Find where the given text appears and provide that cell's center as (x, y) coordinate. 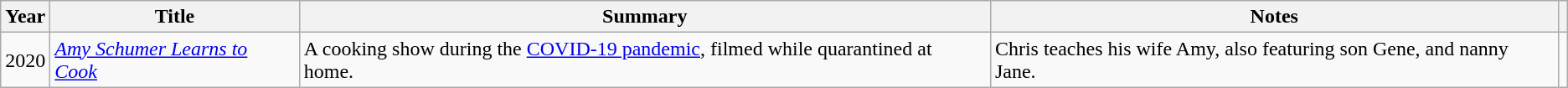
Notes (1274, 17)
Year (25, 17)
Chris teaches his wife Amy, also featuring son Gene, and nanny Jane. (1274, 60)
Title (174, 17)
Amy Schumer Learns to Cook (174, 60)
A cooking show during the COVID-19 pandemic, filmed while quarantined at home. (645, 60)
Summary (645, 17)
2020 (25, 60)
